Detect which cell encompasses the target text, then output its [X, Y] center coordinate. 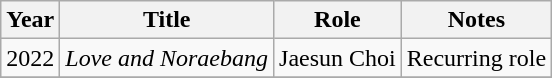
Title [167, 20]
Jaesun Choi [338, 58]
Year [30, 20]
Recurring role [476, 58]
Love and Noraebang [167, 58]
Role [338, 20]
Notes [476, 20]
2022 [30, 58]
